Determine the (x, y) coordinate at the center of the cell enclosing the given text.  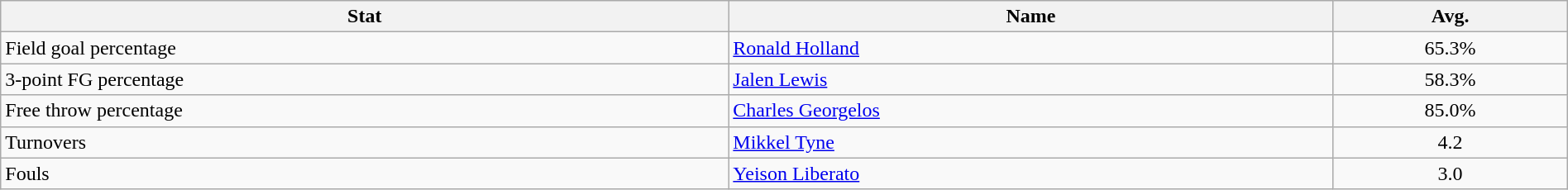
Free throw percentage (365, 111)
Turnovers (365, 142)
85.0% (1451, 111)
65.3% (1451, 48)
4.2 (1451, 142)
Fouls (365, 173)
3.0 (1451, 173)
Yeison Liberato (1030, 173)
3-point FG percentage (365, 79)
Ronald Holland (1030, 48)
Stat (365, 17)
Jalen Lewis (1030, 79)
Avg. (1451, 17)
Charles Georgelos (1030, 111)
Field goal percentage (365, 48)
Name (1030, 17)
Mikkel Tyne (1030, 142)
58.3% (1451, 79)
